Extract the (x, y) coordinate from the center of the cell holding the provided text.  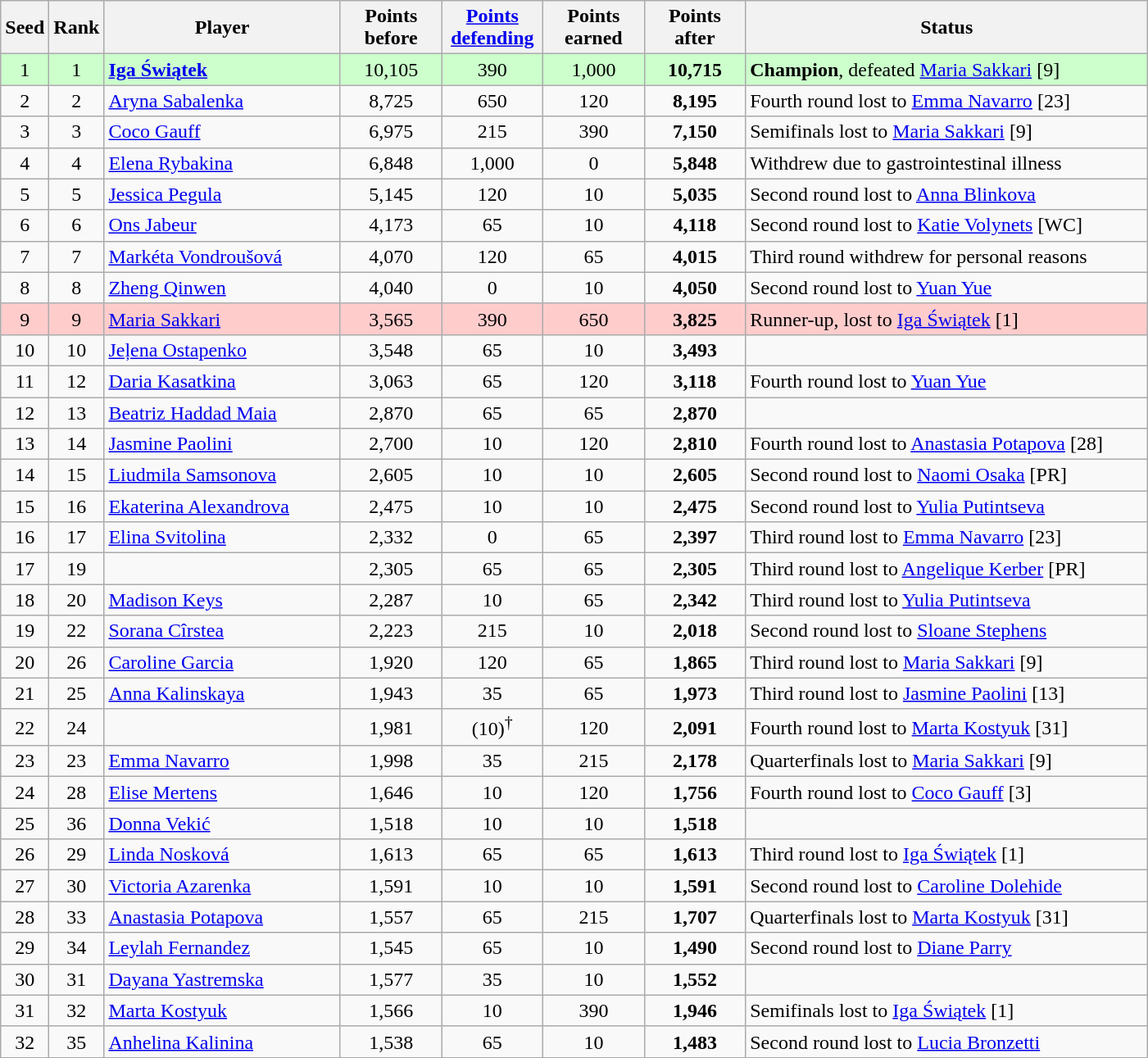
Sorana Cîrstea (223, 631)
Second round lost to Yuan Yue (947, 288)
34 (77, 948)
Second round lost to Naomi Osaka [PR] (947, 475)
Anastasia Potapova (223, 917)
Coco Gauff (223, 132)
Second round lost to Lucia Bronzetti (947, 1042)
11 (25, 381)
Jeļena Ostapenko (223, 350)
Seed (25, 28)
Caroline Garcia (223, 662)
Player (223, 28)
Third round lost to Iga Świątek [1] (947, 855)
2,287 (391, 600)
3,548 (391, 350)
1,981 (391, 728)
Jasmine Paolini (223, 444)
Madison Keys (223, 600)
1,998 (391, 761)
1,920 (391, 662)
Withdrew due to gastrointestinal illness (947, 163)
Second round lost to Diane Parry (947, 948)
Second round lost to Yulia Putintseva (947, 506)
1,646 (391, 792)
3,493 (695, 350)
Beatriz Haddad Maia (223, 412)
Status (947, 28)
Fourth round lost to Yuan Yue (947, 381)
Semifinals lost to Maria Sakkari [9] (947, 132)
7,150 (695, 132)
1,756 (695, 792)
Elina Svitolina (223, 538)
Points defending (492, 28)
(10)† (492, 728)
1,566 (391, 1010)
8,725 (391, 101)
10,105 (391, 70)
2,018 (695, 631)
2,810 (695, 444)
3,825 (695, 319)
2,223 (391, 631)
6,975 (391, 132)
Linda Nosková (223, 855)
Ons Jabeur (223, 225)
Aryna Sabalenka (223, 101)
Dayana Yastremska (223, 979)
4,070 (391, 257)
5,145 (391, 194)
3,565 (391, 319)
1,545 (391, 948)
Liudmila Samsonova (223, 475)
Emma Navarro (223, 761)
Leylah Fernandez (223, 948)
4,015 (695, 257)
Victoria Azarenka (223, 886)
Marta Kostyuk (223, 1010)
Markéta Vondroušová (223, 257)
2,178 (695, 761)
3,118 (695, 381)
33 (77, 917)
Rank (77, 28)
1,946 (695, 1010)
Iga Świątek (223, 70)
1,538 (391, 1042)
10,715 (695, 70)
1,943 (391, 693)
Anhelina Kalinina (223, 1042)
Third round lost to Emma Navarro [23] (947, 538)
Points before (391, 28)
Elise Mertens (223, 792)
Elena Rybakina (223, 163)
Jessica Pegula (223, 194)
4,118 (695, 225)
1,552 (695, 979)
Donna Vekić (223, 824)
Champion, defeated Maria Sakkari [9] (947, 70)
Second round lost to Sloane Stephens (947, 631)
2,700 (391, 444)
Second round lost to Anna Blinkova (947, 194)
1,973 (695, 693)
27 (25, 886)
5,035 (695, 194)
Zheng Qinwen (223, 288)
36 (77, 824)
1,707 (695, 917)
Anna Kalinskaya (223, 693)
Fourth round lost to Marta Kostyuk [31] (947, 728)
1,577 (391, 979)
21 (25, 693)
8,195 (695, 101)
Points after (695, 28)
Quarterfinals lost to Marta Kostyuk [31] (947, 917)
Quarterfinals lost to Maria Sakkari [9] (947, 761)
Points earned (594, 28)
Second round lost to Caroline Dolehide (947, 886)
2,342 (695, 600)
5,848 (695, 163)
2,091 (695, 728)
3,063 (391, 381)
Third round lost to Angelique Kerber [PR] (947, 569)
2,332 (391, 538)
Second round lost to Katie Volynets [WC] (947, 225)
6,848 (391, 163)
1,483 (695, 1042)
Ekaterina Alexandrova (223, 506)
Fourth round lost to Emma Navarro [23] (947, 101)
Third round lost to Yulia Putintseva (947, 600)
Semifinals lost to Iga Świątek [1] (947, 1010)
4,040 (391, 288)
Maria Sakkari (223, 319)
Third round lost to Jasmine Paolini [13] (947, 693)
4,050 (695, 288)
18 (25, 600)
Runner-up, lost to Iga Świątek [1] (947, 319)
Fourth round lost to Anastasia Potapova [28] (947, 444)
Fourth round lost to Coco Gauff [3] (947, 792)
2,397 (695, 538)
1,557 (391, 917)
Third round lost to Maria Sakkari [9] (947, 662)
Third round withdrew for personal reasons (947, 257)
1,865 (695, 662)
1,490 (695, 948)
4,173 (391, 225)
Daria Kasatkina (223, 381)
